Search for the cell housing the specified text and yield its [x, y] center coordinate. 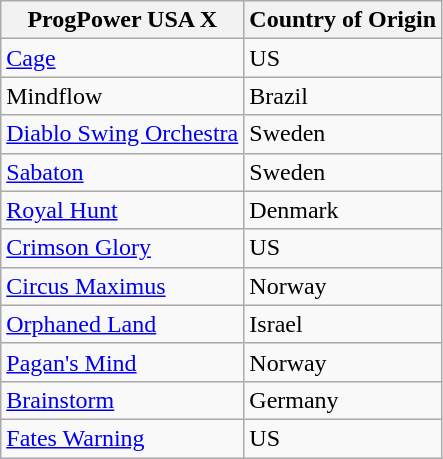
ProgPower USA X [122, 20]
Mindflow [122, 96]
Orphaned Land [122, 324]
Diablo Swing Orchestra [122, 134]
Circus Maximus [122, 286]
Country of Origin [343, 20]
Crimson Glory [122, 248]
Fates Warning [122, 438]
Pagan's Mind [122, 362]
Brazil [343, 96]
Sabaton [122, 172]
Israel [343, 324]
Royal Hunt [122, 210]
Germany [343, 400]
Denmark [343, 210]
Brainstorm [122, 400]
Cage [122, 58]
